Search for the cell housing the specified text and yield its [x, y] center coordinate. 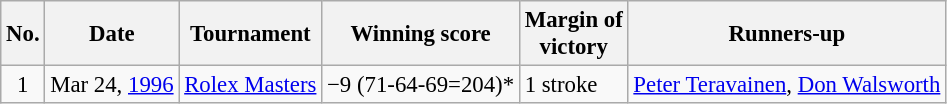
Mar 24, 1996 [112, 85]
1 [23, 85]
Rolex Masters [250, 85]
Peter Teravainen, Don Walsworth [787, 85]
Margin ofvictory [574, 34]
−9 (71-64-69=204)* [421, 85]
Date [112, 34]
Tournament [250, 34]
1 stroke [574, 85]
No. [23, 34]
Runners-up [787, 34]
Winning score [421, 34]
